Search for the cell housing the specified text and yield its (x, y) center coordinate. 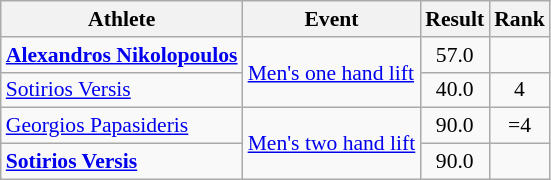
Result (454, 19)
=4 (520, 126)
4 (520, 90)
Event (332, 19)
Athlete (122, 19)
Rank (520, 19)
Georgios Papasideris (122, 126)
57.0 (454, 55)
Men's two hand lift (332, 144)
Alexandros Nikolopoulos (122, 55)
Men's one hand lift (332, 72)
40.0 (454, 90)
